Extract the (X, Y) coordinate from the center of the cell holding the provided text.  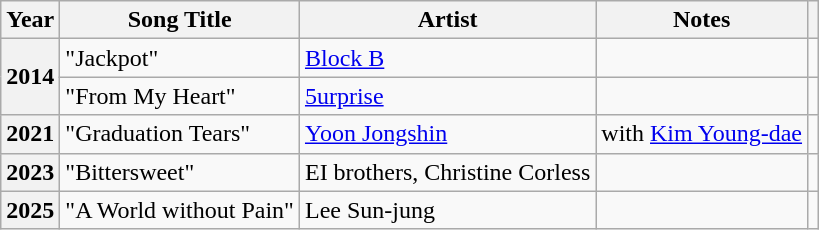
EI brothers, Christine Corless (447, 172)
Yoon Jongshin (447, 134)
Year (30, 20)
2023 (30, 172)
with Kim Young-dae (702, 134)
2021 (30, 134)
"Graduation Tears" (180, 134)
Block B (447, 58)
2014 (30, 77)
"From My Heart" (180, 96)
Notes (702, 20)
Song Title (180, 20)
Artist (447, 20)
2025 (30, 210)
"Jackpot" (180, 58)
Lee Sun-jung (447, 210)
5urprise (447, 96)
"A World without Pain" (180, 210)
"Bittersweet" (180, 172)
